Locate the cell with the specified text and output its [X, Y] center coordinate. 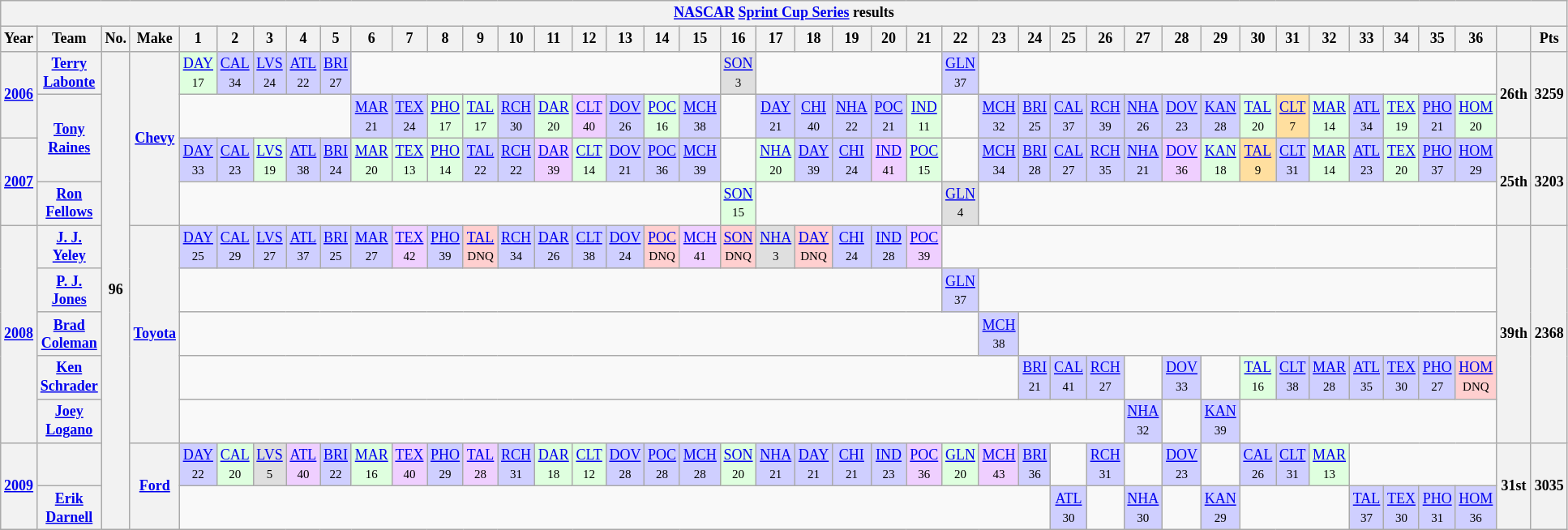
MAR21 [371, 117]
15 [700, 39]
20 [889, 39]
3035 [1549, 486]
25 [1069, 39]
LVS24 [269, 73]
ATL34 [1366, 117]
18 [814, 39]
MCH28 [700, 464]
2368 [1549, 334]
POC39 [924, 247]
CLT14 [589, 160]
TAL17 [480, 117]
DOV21 [625, 160]
31 [1292, 39]
CAL41 [1069, 378]
GLN4 [961, 203]
POC28 [662, 464]
Brad Coleman [69, 334]
7 [409, 39]
POCDNQ [662, 247]
TAL37 [1366, 508]
DAR39 [553, 160]
11 [553, 39]
24 [1035, 39]
RCH22 [516, 160]
RCH35 [1105, 160]
Make [154, 39]
DAR18 [553, 464]
13 [625, 39]
34 [1402, 39]
MCH39 [700, 160]
GLN20 [961, 464]
SON3 [738, 73]
DOV36 [1182, 160]
MAR27 [371, 247]
CAL26 [1258, 464]
8 [446, 39]
TAL9 [1258, 160]
NHA3 [776, 247]
1 [198, 39]
ATL35 [1366, 378]
MAR13 [1330, 464]
J. J. Yeley [69, 247]
CAL29 [235, 247]
RCH34 [516, 247]
MCH34 [999, 160]
IND11 [924, 117]
DAY25 [198, 247]
CAL23 [235, 160]
LVS5 [269, 464]
PHO37 [1437, 160]
MAR20 [371, 160]
Erik Darnell [69, 508]
CLT40 [589, 117]
BRI36 [1035, 464]
22 [961, 39]
Joey Logano [69, 421]
RCH30 [516, 117]
No. [115, 39]
POC15 [924, 160]
P. J. Jones [69, 290]
BRI22 [336, 464]
19 [852, 39]
Pts [1549, 39]
2006 [19, 94]
2009 [19, 486]
2 [235, 39]
Team [69, 39]
TAL16 [1258, 378]
Toyota [154, 334]
MAR28 [1330, 378]
2008 [19, 334]
TAL28 [480, 464]
6 [371, 39]
NASCAR Sprint Cup Series results [784, 13]
RCH39 [1105, 117]
Terry Labonte [69, 73]
HOMDNQ [1476, 378]
9 [480, 39]
31st [1514, 486]
Chevy [154, 138]
35 [1437, 39]
DAY17 [198, 73]
DAY22 [198, 464]
IND28 [889, 247]
KAN29 [1220, 508]
NHA26 [1143, 117]
10 [516, 39]
28 [1182, 39]
DAYDNQ [814, 247]
36 [1476, 39]
MCH43 [999, 464]
16 [738, 39]
DOV28 [625, 464]
PHO14 [446, 160]
DOV26 [625, 117]
NHA30 [1143, 508]
CHI21 [852, 464]
Ron Fellows [69, 203]
5 [336, 39]
ATL40 [303, 464]
TEX24 [409, 117]
27 [1143, 39]
CAL20 [235, 464]
POC16 [662, 117]
PHO39 [446, 247]
17 [776, 39]
Tony Raines [69, 138]
DAY33 [198, 160]
NHA20 [776, 160]
DAR20 [553, 117]
DOV24 [625, 247]
BRI27 [336, 73]
MCH41 [700, 247]
KAN18 [1220, 160]
ATL23 [1366, 160]
CAL27 [1069, 160]
HOM20 [1476, 117]
33 [1366, 39]
TEX13 [409, 160]
CLT12 [589, 464]
23 [999, 39]
BRI21 [1035, 378]
SON20 [738, 464]
TALDNQ [480, 247]
25th [1514, 182]
ATL37 [303, 247]
TAL20 [1258, 117]
PHO27 [1437, 378]
4 [303, 39]
TEX19 [1402, 117]
29 [1220, 39]
MAR16 [371, 464]
26th [1514, 94]
PHO21 [1437, 117]
CLT7 [1292, 117]
ATL22 [303, 73]
12 [589, 39]
HOM29 [1476, 160]
14 [662, 39]
96 [115, 290]
MCH32 [999, 117]
39th [1514, 334]
IND41 [889, 160]
CAL34 [235, 73]
POC21 [889, 117]
DAY39 [814, 160]
30 [1258, 39]
LVS19 [269, 160]
Ford [154, 486]
21 [924, 39]
CAL37 [1069, 117]
32 [1330, 39]
NHA22 [852, 117]
DAR26 [553, 247]
Year [19, 39]
LVS27 [269, 247]
KAN28 [1220, 117]
NHA32 [1143, 421]
Ken Schrader [69, 378]
SON15 [738, 203]
3259 [1549, 94]
3 [269, 39]
RCH27 [1105, 378]
SONDNQ [738, 247]
TAL22 [480, 160]
CHI40 [814, 117]
TEX40 [409, 464]
TEX42 [409, 247]
BRI24 [336, 160]
KAN39 [1220, 421]
PHO31 [1437, 508]
3203 [1549, 182]
HOM36 [1476, 508]
PHO29 [446, 464]
IND23 [889, 464]
PHO17 [446, 117]
26 [1105, 39]
2007 [19, 182]
DOV33 [1182, 378]
ATL38 [303, 160]
TEX20 [1402, 160]
BRI28 [1035, 160]
ATL30 [1069, 508]
